Determine the (X, Y) coordinate at the center of the cell enclosing the given text.  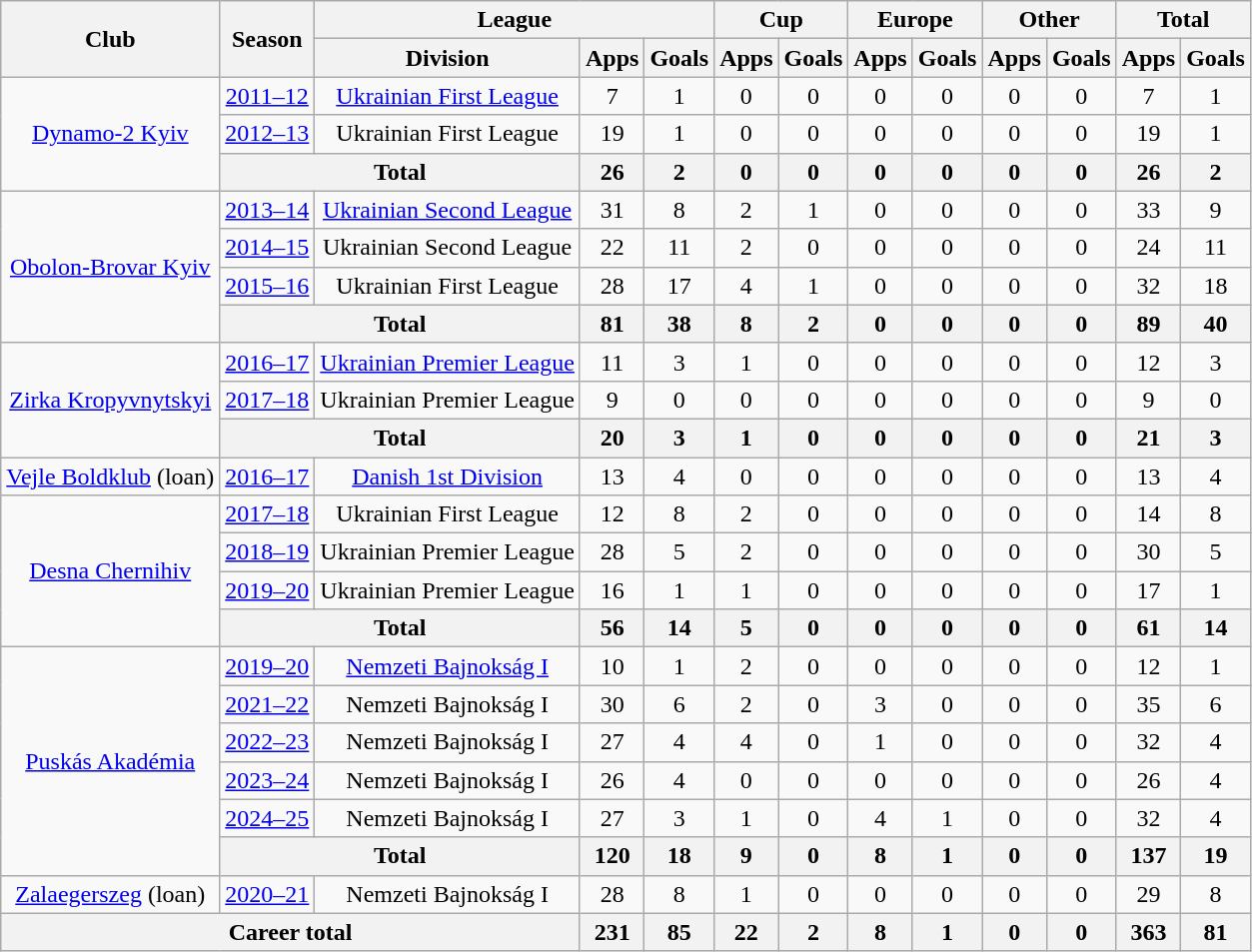
Dynamo-2 Kyiv (110, 134)
League (515, 20)
2013–14 (268, 210)
Zalaegerszeg (loan) (110, 894)
2020–21 (268, 894)
Vejle Boldklub (loan) (110, 476)
2018–19 (268, 552)
Cup (781, 20)
Puskás Akadémia (110, 761)
2023–24 (268, 780)
24 (1148, 248)
Desna Chernihiv (110, 571)
56 (612, 628)
231 (612, 932)
61 (1148, 628)
85 (679, 932)
33 (1148, 210)
Zirka Kropyvnytskyi (110, 400)
16 (612, 590)
40 (1216, 324)
29 (1148, 894)
Other (1049, 20)
Season (268, 39)
Danish 1st Division (448, 476)
35 (1148, 704)
2024–25 (268, 818)
120 (612, 856)
Division (448, 58)
363 (1148, 932)
2022–23 (268, 742)
31 (612, 210)
38 (679, 324)
2015–16 (268, 286)
2012–13 (268, 134)
137 (1148, 856)
89 (1148, 324)
Career total (291, 932)
21 (1148, 438)
10 (612, 666)
20 (612, 438)
2011–12 (268, 96)
Obolon-Brovar Kyiv (110, 267)
2014–15 (268, 248)
Club (110, 39)
Europe (915, 20)
2021–22 (268, 704)
